Identify which cell holds the provided text, then report its [X, Y] central coordinate. 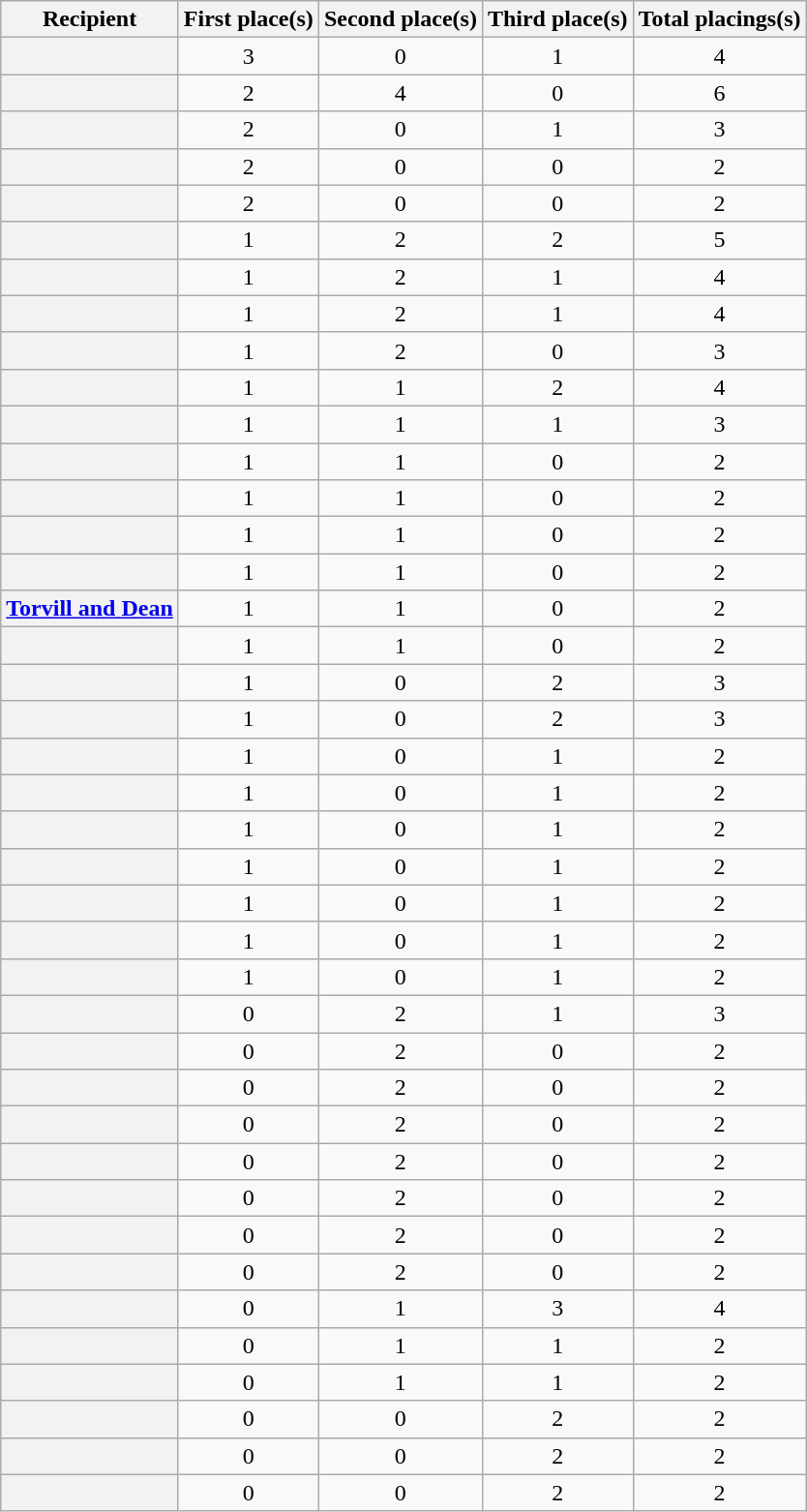
Torvill and Dean [90, 609]
First place(s) [248, 19]
Second place(s) [401, 19]
6 [720, 93]
5 [720, 240]
Recipient [90, 19]
Total placings(s) [720, 19]
Third place(s) [557, 19]
